Return (x, y) of the center of cell containing provided text 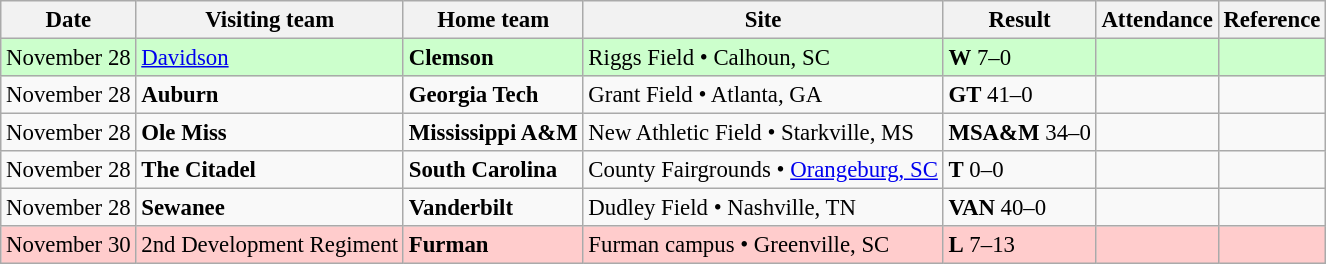
Davidson (270, 58)
New Athletic Field • Starkville, MS (763, 133)
Vanderbilt (493, 208)
South Carolina (493, 170)
2nd Development Regiment (270, 245)
The Citadel (270, 170)
Date (68, 20)
Furman (493, 245)
Clemson (493, 58)
Grant Field • Atlanta, GA (763, 95)
Attendance (1157, 20)
Result (1020, 20)
Auburn (270, 95)
Ole Miss (270, 133)
T 0–0 (1020, 170)
Site (763, 20)
GT 41–0 (1020, 95)
Sewanee (270, 208)
MSA&M 34–0 (1020, 133)
Georgia Tech (493, 95)
Mississippi A&M (493, 133)
Visiting team (270, 20)
Furman campus • Greenville, SC (763, 245)
W 7–0 (1020, 58)
Reference (1272, 20)
Dudley Field • Nashville, TN (763, 208)
November 30 (68, 245)
Home team (493, 20)
L 7–13 (1020, 245)
County Fairgrounds • Orangeburg, SC (763, 170)
VAN 40–0 (1020, 208)
Riggs Field • Calhoun, SC (763, 58)
